Return the [X, Y] coordinate for the center point of the cell that contains the specified text.  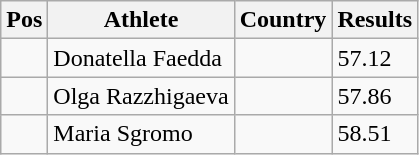
Olga Razzhigaeva [141, 96]
57.12 [375, 58]
Maria Sgromo [141, 134]
58.51 [375, 134]
Donatella Faedda [141, 58]
Pos [24, 20]
57.86 [375, 96]
Country [283, 20]
Athlete [141, 20]
Results [375, 20]
